Scan for the cell matching the given text and deliver its [x, y] coordinate at center. 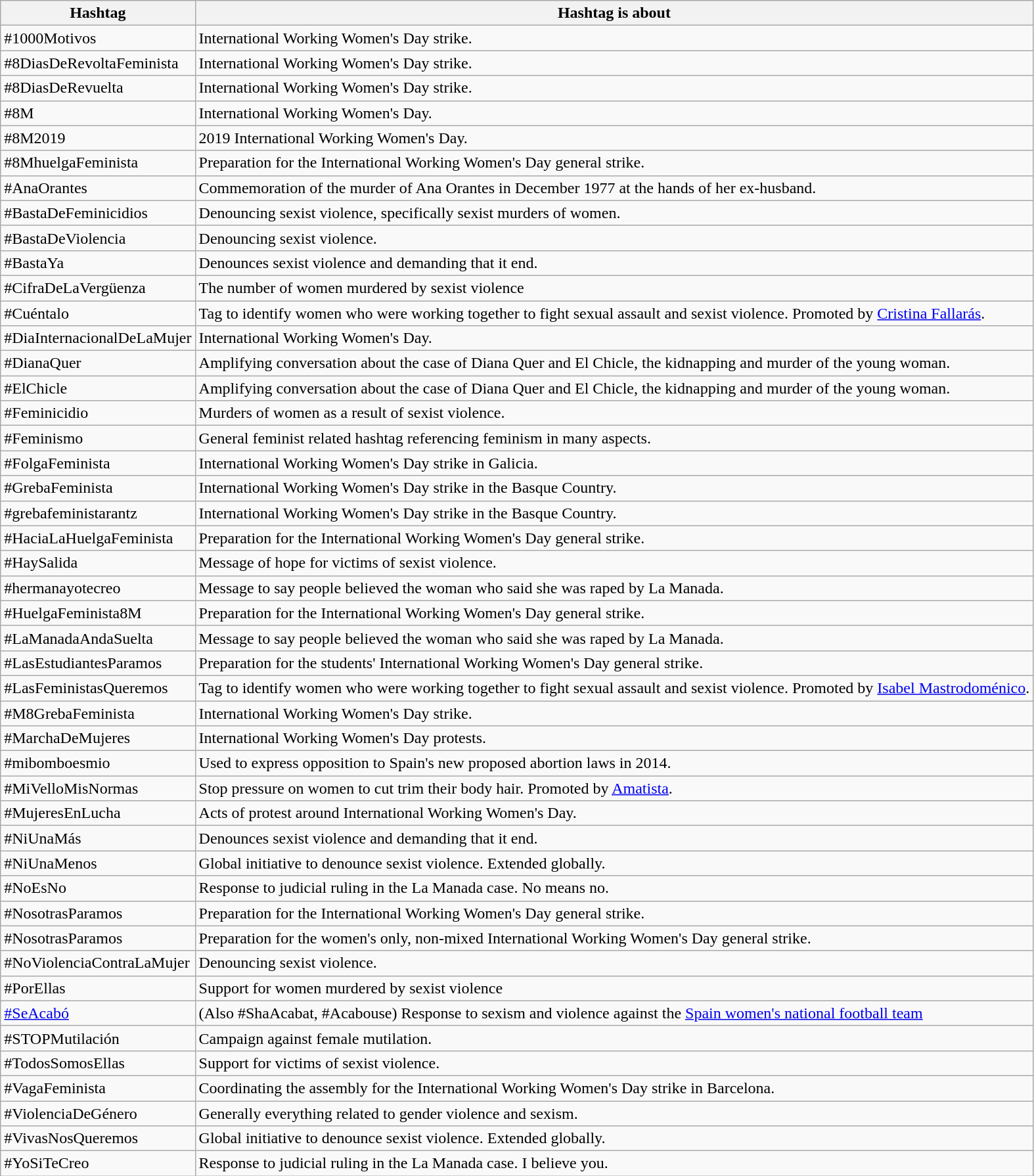
Support for women murdered by sexist violence [614, 988]
#M8GrebaFeminista [98, 713]
#LasFeministasQueremos [98, 688]
#8DiasDeRevoltaFeminista [98, 63]
International Working Women's Day strike in Galicia. [614, 463]
Hashtag [98, 13]
Tag to identify women who were working together to fight sexual assault and sexist violence. Promoted by Isabel Mastrodoménico. [614, 688]
#BastaYa [98, 263]
Message of hope for victims of sexist violence. [614, 563]
#YoSiTeCreo [98, 1164]
#8M [98, 113]
#MarchaDeMujeres [98, 738]
#1000Motivos [98, 38]
#ViolenciaDeGénero [98, 1114]
#NiUnaMás [98, 838]
The number of women murdered by sexist violence [614, 288]
#NiUnaMenos [98, 863]
#VagaFeminista [98, 1088]
#Feminismo [98, 438]
#8MhuelgaFeminista [98, 163]
#MiVelloMisNormas [98, 788]
General feminist related hashtag referencing feminism in many aspects. [614, 438]
#TodosSomosEllas [98, 1063]
#DianaQuer [98, 363]
#BastaDeViolencia [98, 238]
#STOPMutilación [98, 1038]
2019 International Working Women's Day. [614, 138]
Denouncing sexist violence, specifically sexist murders of women. [614, 213]
Coordinating the assembly for the International Working Women's Day strike in Barcelona. [614, 1088]
#HuelgaFeminista8M [98, 613]
#DiaInternacionalDeLaMujer [98, 338]
#LaManadaAndaSuelta [98, 638]
#HaciaLaHuelgaFeminista [98, 538]
Response to judicial ruling in the La Manada case. I believe you. [614, 1164]
#NoEsNo [98, 888]
Support for victims of sexist violence. [614, 1063]
Preparation for the students' International Working Women's Day general strike. [614, 663]
#LasEstudiantesParamos [98, 663]
#NoViolenciaContraLaMujer [98, 963]
#Feminicidio [98, 413]
Tag to identify women who were working together to fight sexual assault and sexist violence. Promoted by Cristina Fallarás. [614, 313]
#ElChicle [98, 388]
#hermanayotecreo [98, 588]
International Working Women's Day protests. [614, 738]
#MujeresEnLucha [98, 813]
Acts of protest around International Working Women's Day. [614, 813]
Hashtag is about [614, 13]
#8DiasDeRevuelta [98, 88]
#Cuéntalo [98, 313]
#mibomboesmio [98, 763]
#PorEllas [98, 988]
Commemoration of the murder of Ana Orantes in December 1977 at the hands of her ex-husband. [614, 188]
Used to express opposition to Spain's new proposed abortion laws in 2014. [614, 763]
#8M2019 [98, 138]
#AnaOrantes [98, 188]
Stop pressure on women to cut trim their body hair. Promoted by Amatista. [614, 788]
#VivasNosQueremos [98, 1139]
#FolgaFeminista [98, 463]
#HaySalida [98, 563]
#BastaDeFeminicidios [98, 213]
Campaign against female mutilation. [614, 1038]
Murders of women as a result of sexist violence. [614, 413]
Preparation for the women's only, non-mixed International Working Women's Day general strike. [614, 938]
(Also #ShaAcabat, #Acabouse) Response to sexism and violence against the Spain women's national football team [614, 1013]
#SeAcabó [98, 1013]
#CifraDeLaVergüenza [98, 288]
Response to judicial ruling in the La Manada case. No means no. [614, 888]
#GrebaFeminista [98, 488]
#grebafeministarantz [98, 513]
Generally everything related to gender violence and sexism. [614, 1114]
